Scan for the cell matching the given text and deliver its (x, y) coordinate at center. 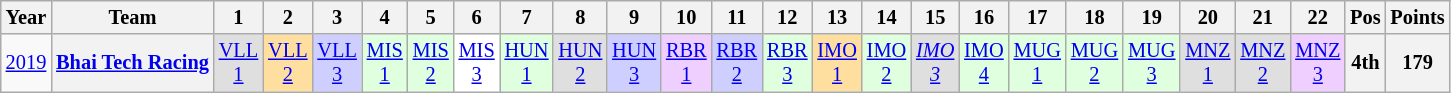
7 (527, 17)
22 (1318, 17)
18 (1094, 17)
HUN3 (634, 63)
MUG1 (1038, 63)
6 (477, 17)
Points (1418, 17)
MIS3 (477, 63)
MNZ2 (1262, 63)
IMO2 (886, 63)
4 (385, 17)
MNZ3 (1318, 63)
HUN1 (527, 63)
VLL3 (336, 63)
Bhai Tech Racing (132, 63)
RBR1 (686, 63)
179 (1418, 63)
5 (431, 17)
MIS1 (385, 63)
8 (580, 17)
4th (1365, 63)
2 (288, 17)
MUG2 (1094, 63)
MNZ1 (1208, 63)
MIS2 (431, 63)
17 (1038, 17)
2019 (26, 63)
16 (984, 17)
Year (26, 17)
20 (1208, 17)
IMO4 (984, 63)
1 (238, 17)
VLL1 (238, 63)
IMO3 (935, 63)
15 (935, 17)
11 (737, 17)
VLL2 (288, 63)
RBR2 (737, 63)
13 (836, 17)
14 (886, 17)
MUG3 (1152, 63)
9 (634, 17)
19 (1152, 17)
Pos (1365, 17)
Team (132, 17)
10 (686, 17)
IMO1 (836, 63)
12 (787, 17)
HUN2 (580, 63)
RBR3 (787, 63)
21 (1262, 17)
3 (336, 17)
